From the cell containing the given text, extract its center point as (x, y) coordinate. 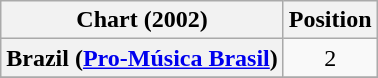
Position (330, 20)
Brazil (Pro-Música Brasil) (142, 58)
2 (330, 58)
Chart (2002) (142, 20)
